Detect which cell encompasses the target text, then output its [x, y] center coordinate. 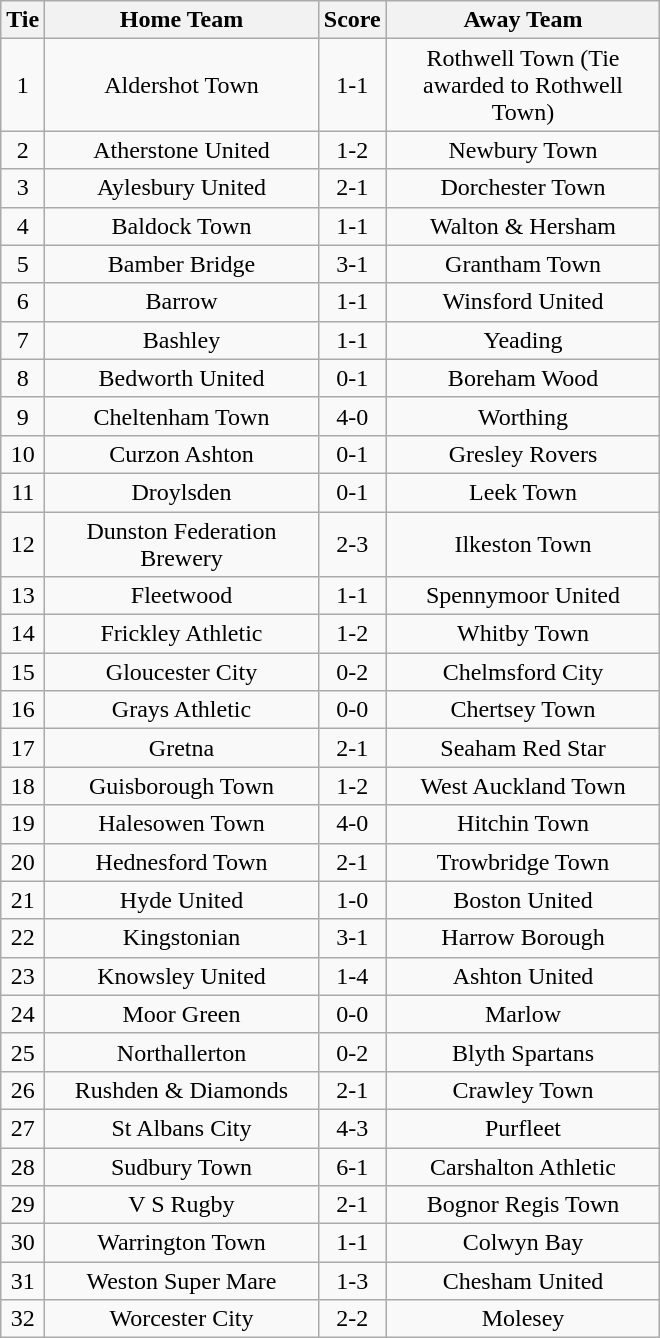
Guisborough Town [182, 786]
11 [23, 492]
1-3 [352, 1281]
13 [23, 596]
Warrington Town [182, 1243]
Hednesford Town [182, 862]
6 [23, 302]
16 [23, 710]
Frickley Athletic [182, 634]
Grays Athletic [182, 710]
Curzon Ashton [182, 454]
22 [23, 938]
4-3 [352, 1128]
Knowsley United [182, 976]
Molesey [523, 1319]
Halesowen Town [182, 824]
Barrow [182, 302]
Worcester City [182, 1319]
Bamber Bridge [182, 264]
Yeading [523, 340]
Gretna [182, 748]
Marlow [523, 1014]
17 [23, 748]
Crawley Town [523, 1090]
1 [23, 85]
Sudbury Town [182, 1167]
Trowbridge Town [523, 862]
St Albans City [182, 1128]
Chertsey Town [523, 710]
7 [23, 340]
1-4 [352, 976]
29 [23, 1205]
14 [23, 634]
9 [23, 416]
15 [23, 672]
Tie [23, 20]
Carshalton Athletic [523, 1167]
Ilkeston Town [523, 544]
Kingstonian [182, 938]
Bashley [182, 340]
Away Team [523, 20]
32 [23, 1319]
2 [23, 150]
20 [23, 862]
24 [23, 1014]
Harrow Borough [523, 938]
Purfleet [523, 1128]
12 [23, 544]
Rothwell Town (Tie awarded to Rothwell Town) [523, 85]
Rushden & Diamonds [182, 1090]
Hitchin Town [523, 824]
West Auckland Town [523, 786]
Score [352, 20]
Gresley Rovers [523, 454]
18 [23, 786]
Boreham Wood [523, 378]
8 [23, 378]
Weston Super Mare [182, 1281]
Grantham Town [523, 264]
Atherstone United [182, 150]
V S Rugby [182, 1205]
Ashton United [523, 976]
Leek Town [523, 492]
31 [23, 1281]
Aylesbury United [182, 188]
21 [23, 900]
4 [23, 226]
Blyth Spartans [523, 1052]
Baldock Town [182, 226]
Dorchester Town [523, 188]
28 [23, 1167]
Walton & Hersham [523, 226]
Spennymoor United [523, 596]
Fleetwood [182, 596]
Boston United [523, 900]
Northallerton [182, 1052]
Whitby Town [523, 634]
Bedworth United [182, 378]
Chesham United [523, 1281]
1-0 [352, 900]
Home Team [182, 20]
Worthing [523, 416]
Newbury Town [523, 150]
Droylsden [182, 492]
5 [23, 264]
2-2 [352, 1319]
Seaham Red Star [523, 748]
19 [23, 824]
Bognor Regis Town [523, 1205]
26 [23, 1090]
Winsford United [523, 302]
30 [23, 1243]
Hyde United [182, 900]
Cheltenham Town [182, 416]
Aldershot Town [182, 85]
25 [23, 1052]
3 [23, 188]
Chelmsford City [523, 672]
27 [23, 1128]
6-1 [352, 1167]
Dunston Federation Brewery [182, 544]
2-3 [352, 544]
Colwyn Bay [523, 1243]
23 [23, 976]
Gloucester City [182, 672]
10 [23, 454]
Moor Green [182, 1014]
